Identify which cell holds the provided text, then report its (X, Y) central coordinate. 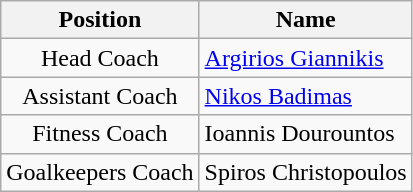
Name (306, 20)
Goalkeepers Coach (100, 172)
Fitness Coach (100, 134)
Position (100, 20)
Spiros Christopoulos (306, 172)
Ioannis Dourountos (306, 134)
Assistant Coach (100, 96)
Argirios Giannikis (306, 58)
Head Coach (100, 58)
Nikos Badimas (306, 96)
